For the text-containing cell, return its midpoint in [X, Y] coordinate format. 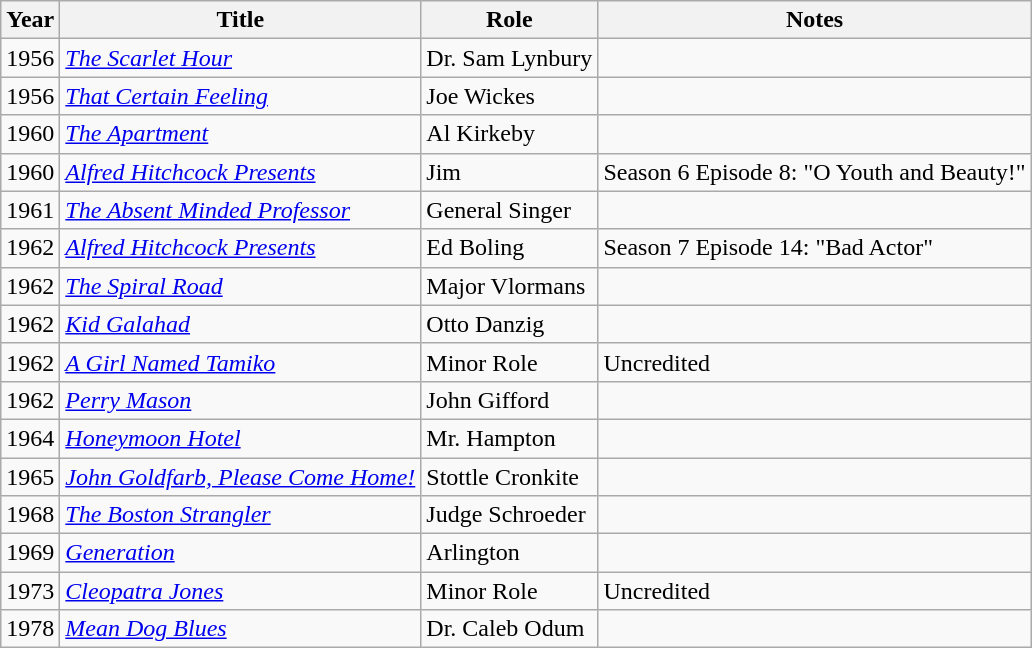
Season 7 Episode 14: "Bad Actor" [814, 248]
Dr. Sam Lynbury [510, 58]
Cleopatra Jones [240, 591]
Stottle Cronkite [510, 477]
1964 [30, 438]
The Scarlet Hour [240, 58]
Mean Dog Blues [240, 629]
The Absent Minded Professor [240, 210]
Joe Wickes [510, 96]
John Goldfarb, Please Come Home! [240, 477]
1965 [30, 477]
Otto Danzig [510, 324]
The Apartment [240, 134]
General Singer [510, 210]
Arlington [510, 553]
1969 [30, 553]
Honeymoon Hotel [240, 438]
The Boston Strangler [240, 515]
The Spiral Road [240, 286]
Season 6 Episode 8: "O Youth and Beauty!" [814, 172]
Major Vlormans [510, 286]
Judge Schroeder [510, 515]
Role [510, 20]
Ed Boling [510, 248]
Perry Mason [240, 400]
Kid Galahad [240, 324]
Generation [240, 553]
Title [240, 20]
Dr. Caleb Odum [510, 629]
Year [30, 20]
Notes [814, 20]
Al Kirkeby [510, 134]
Mr. Hampton [510, 438]
A Girl Named Tamiko [240, 362]
1961 [30, 210]
John Gifford [510, 400]
1978 [30, 629]
That Certain Feeling [240, 96]
1968 [30, 515]
Jim [510, 172]
1973 [30, 591]
